From the cell containing the given text, extract its center point as [X, Y] coordinate. 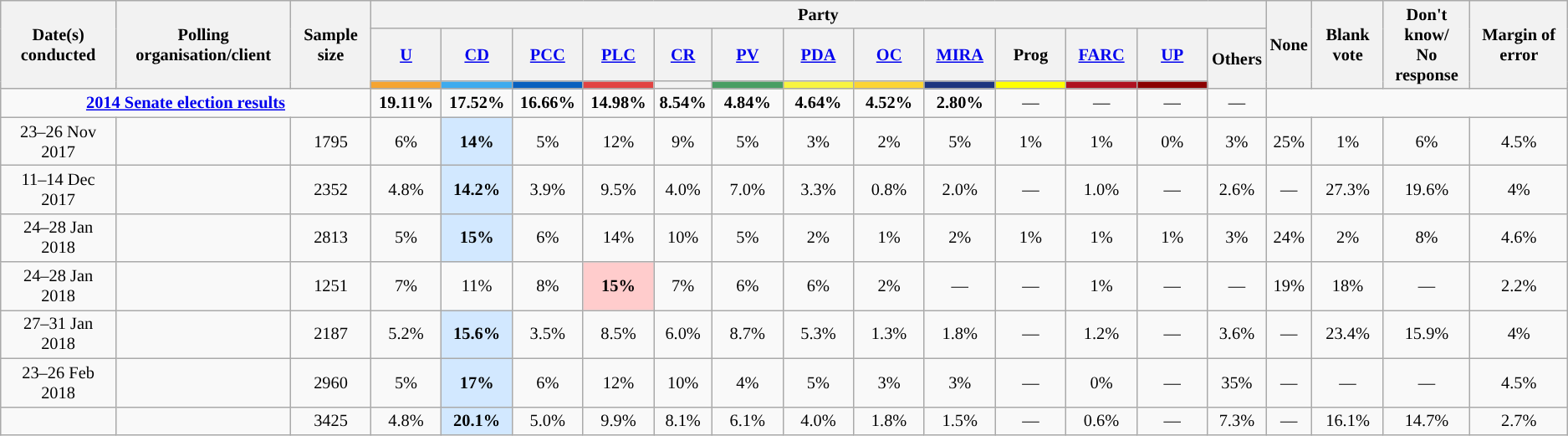
8.54% [683, 103]
15.6% [477, 334]
Others [1237, 59]
OC [890, 54]
4.84% [748, 103]
5.3% [818, 334]
6.0% [683, 334]
14.98% [619, 103]
1.2% [1102, 334]
23–26 Feb 2018 [59, 382]
1.5% [960, 421]
16.1% [1348, 421]
5.2% [406, 334]
Polling organisation/client [203, 44]
0.8% [890, 189]
2.7% [1519, 421]
PV [748, 54]
3.6% [1237, 334]
23–26 Nov 2017 [59, 141]
3425 [331, 421]
27.3% [1348, 189]
MIRA [960, 54]
8.1% [683, 421]
2960 [331, 382]
2352 [331, 189]
24% [1290, 238]
2813 [331, 238]
9.9% [619, 421]
7.3% [1237, 421]
PCC [547, 54]
3.5% [547, 334]
PDA [818, 54]
8.7% [748, 334]
0.6% [1102, 421]
7.0% [748, 189]
CD [477, 54]
2.6% [1237, 189]
None [1290, 44]
19% [1290, 286]
3.9% [547, 189]
14.2% [477, 189]
4.6% [1519, 238]
FARC [1102, 54]
25% [1290, 141]
11% [477, 286]
17% [477, 382]
27–31 Jan 2018 [59, 334]
Prog [1030, 54]
Margin of error [1519, 44]
4.64% [818, 103]
Blank vote [1348, 44]
Sample size [331, 44]
CR [683, 54]
19.6% [1427, 189]
5.0% [547, 421]
2187 [331, 334]
U [406, 54]
6.1% [748, 421]
PLC [619, 54]
19.11% [406, 103]
2.2% [1519, 286]
Party [818, 14]
20.1% [477, 421]
2.0% [960, 189]
Don't know/No response [1427, 44]
35% [1237, 382]
9.5% [619, 189]
Date(s) conducted [59, 44]
1.3% [890, 334]
16.66% [547, 103]
9% [683, 141]
1.0% [1102, 189]
UP [1172, 54]
11–14 Dec 2017 [59, 189]
18% [1348, 286]
1795 [331, 141]
17.52% [477, 103]
1251 [331, 286]
4.52% [890, 103]
15.9% [1427, 334]
8.5% [619, 334]
14.7% [1427, 421]
23.4% [1348, 334]
2014 Senate election results [186, 103]
2.80% [960, 103]
3.3% [818, 189]
